Provide the (X, Y) coordinate of the cell's center where the given text is located.  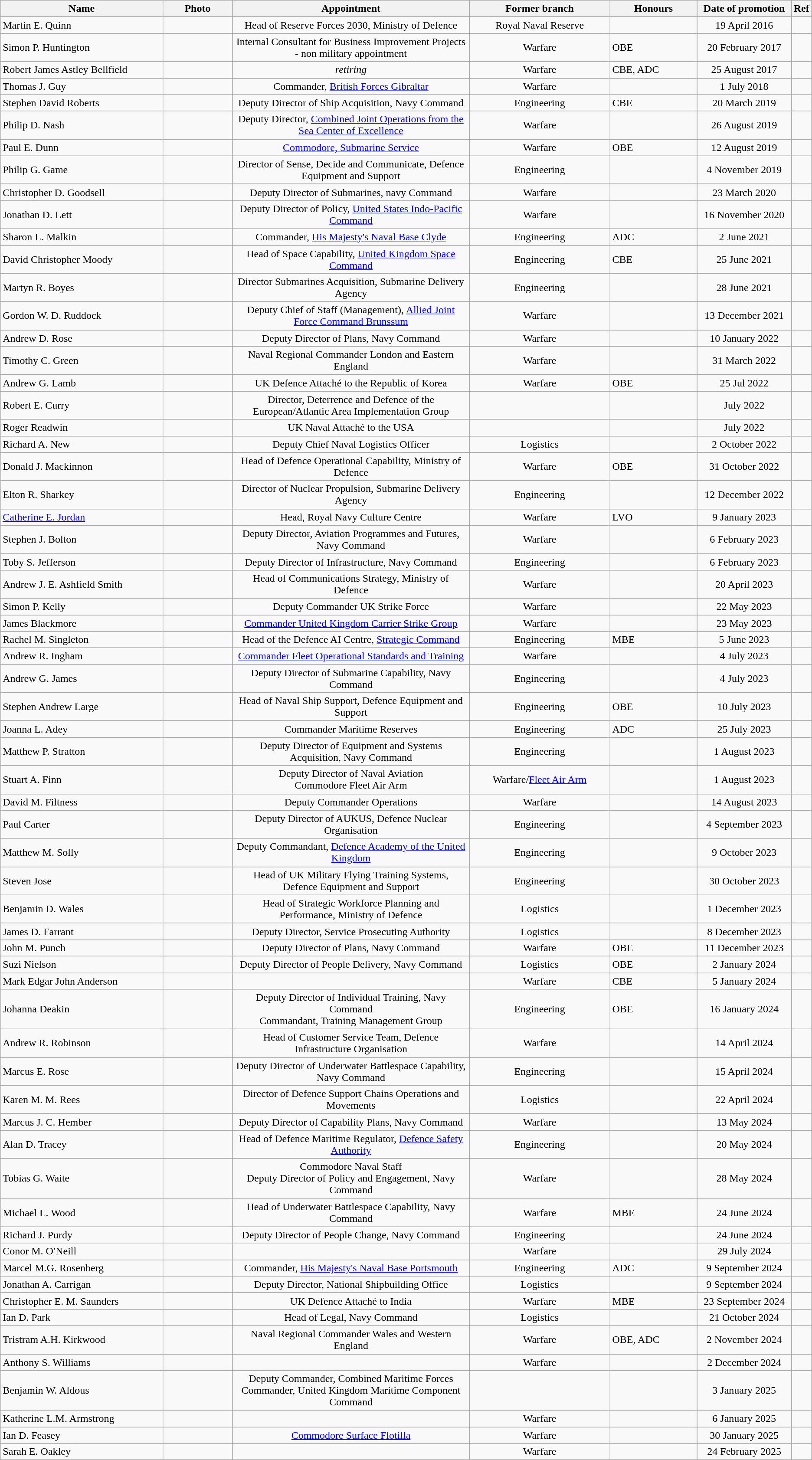
Andrew G. Lamb (82, 383)
Michael L. Wood (82, 1213)
Andrew G. James (82, 678)
Mark Edgar John Anderson (82, 981)
2 December 2024 (744, 1362)
11 December 2023 (744, 948)
Toby S. Jefferson (82, 562)
Commodore Naval StaffDeputy Director of Policy and Engagement, Navy Command (351, 1178)
Deputy Director of Capability Plans, Navy Command (351, 1122)
13 December 2021 (744, 316)
Andrew J. E. Ashfield Smith (82, 584)
Commodore Surface Flotilla (351, 1435)
Director, Deterrence and Defence of the European/Atlantic Area Implementation Group (351, 405)
Matthew P. Stratton (82, 751)
25 August 2017 (744, 70)
Catherine E. Jordan (82, 517)
10 January 2022 (744, 338)
10 July 2023 (744, 707)
25 July 2023 (744, 729)
25 June 2021 (744, 259)
Former branch (540, 9)
30 January 2025 (744, 1435)
Deputy Director, Combined Joint Operations from the Sea Center of Excellence (351, 125)
Deputy Director of AUKUS, Defence Nuclear Organisation (351, 824)
Conor M. O′Neill (82, 1251)
Sharon L. Malkin (82, 237)
Head of Space Capability, United Kingdom Space Command (351, 259)
LVO (653, 517)
12 December 2022 (744, 494)
Christopher D. Goodsell (82, 192)
John M. Punch (82, 948)
Martin E. Quinn (82, 25)
9 October 2023 (744, 853)
Benjamin W. Aldous (82, 1391)
Deputy Commander Operations (351, 802)
Naval Regional Commander Wales and Western England (351, 1339)
1 July 2018 (744, 86)
19 April 2016 (744, 25)
13 May 2024 (744, 1122)
Martyn R. Boyes (82, 288)
Head of Underwater Battlespace Capability, Navy Command (351, 1213)
Stephen J. Bolton (82, 540)
14 April 2024 (744, 1044)
Deputy Commandant, Defence Academy of the United Kingdom (351, 853)
8 December 2023 (744, 931)
Director of Nuclear Propulsion, Submarine Delivery Agency (351, 494)
Deputy Director of Submarines, navy Command (351, 192)
23 May 2023 (744, 623)
Head of Strategic Workforce Planning and Performance, Ministry of Defence (351, 909)
29 July 2024 (744, 1251)
5 June 2023 (744, 640)
Elton R. Sharkey (82, 494)
Donald J. Mackinnon (82, 467)
Deputy Director of Ship Acquisition, Navy Command (351, 103)
Deputy Chief of Staff (Management), Allied Joint Force Command Brunssum (351, 316)
Head of UK Military Flying Training Systems, Defence Equipment and Support (351, 881)
Deputy Director, Aviation Programmes and Futures, Navy Command (351, 540)
20 May 2024 (744, 1144)
James Blackmore (82, 623)
31 October 2022 (744, 467)
Gordon W. D. Ruddock (82, 316)
Thomas J. Guy (82, 86)
Commander United Kingdom Carrier Strike Group (351, 623)
28 May 2024 (744, 1178)
Head of Reserve Forces 2030, Ministry of Defence (351, 25)
Deputy Director of Individual Training, Navy CommandCommandant, Training Management Group (351, 1009)
20 February 2017 (744, 48)
1 December 2023 (744, 909)
Deputy Commander UK Strike Force (351, 606)
Jonathan A. Carrigan (82, 1284)
Head, Royal Navy Culture Centre (351, 517)
Johanna Deakin (82, 1009)
Katherine L.M. Armstrong (82, 1419)
Commander Maritime Reserves (351, 729)
David M. Filtness (82, 802)
Head of Defence Operational Capability, Ministry of Defence (351, 467)
Commander Fleet Operational Standards and Training (351, 656)
Appointment (351, 9)
Andrew D. Rose (82, 338)
Name (82, 9)
4 November 2019 (744, 170)
Internal Consultant for Business Improvement Projects - non military appointment (351, 48)
Deputy Chief Naval Logistics Officer (351, 444)
Warfare/Fleet Air Arm (540, 780)
Ian D. Feasey (82, 1435)
Roger Readwin (82, 428)
Deputy Director of Naval Aviation Commodore Fleet Air Arm (351, 780)
UK Naval Attaché to the USA (351, 428)
5 January 2024 (744, 981)
14 August 2023 (744, 802)
Naval Regional Commander London and Eastern England (351, 361)
Philip D. Nash (82, 125)
Deputy Director of People Change, Navy Command (351, 1235)
Simon P. Kelly (82, 606)
20 March 2019 (744, 103)
Director of Sense, Decide and Communicate, Defence Equipment and Support (351, 170)
Robert E. Curry (82, 405)
Paul Carter (82, 824)
2 June 2021 (744, 237)
retiring (351, 70)
Anthony S. Williams (82, 1362)
Commander, His Majesty's Naval Base Portsmouth (351, 1268)
Deputy Director, National Shipbuilding Office (351, 1284)
2 January 2024 (744, 964)
Royal Naval Reserve (540, 25)
OBE, ADC (653, 1339)
Jonathan D. Lett (82, 214)
Stephen Andrew Large (82, 707)
Alan D. Tracey (82, 1144)
Benjamin D. Wales (82, 909)
Tristram A.H. Kirkwood (82, 1339)
Commodore, Submarine Service (351, 147)
9 January 2023 (744, 517)
Head of Naval Ship Support, Defence Equipment and Support (351, 707)
Robert James Astley Bellfield (82, 70)
Director Submarines Acquisition, Submarine Delivery Agency (351, 288)
Philip G. Game (82, 170)
Richard A. New (82, 444)
26 August 2019 (744, 125)
Head of Legal, Navy Command (351, 1317)
Commander, British Forces Gibraltar (351, 86)
David Christopher Moody (82, 259)
Stephen David Roberts (82, 103)
Christopher E. M. Saunders (82, 1301)
Head of Communications Strategy, Ministry of Defence (351, 584)
Photo (197, 9)
30 October 2023 (744, 881)
Deputy Director of People Delivery, Navy Command (351, 964)
Commander, His Majesty's Naval Base Clyde (351, 237)
Head of Customer Service Team, Defence Infrastructure Organisation (351, 1044)
Deputy Director of Underwater Battlespace Capability, Navy Command (351, 1071)
28 June 2021 (744, 288)
Timothy C. Green (82, 361)
Joanna L. Adey (82, 729)
Date of promotion (744, 9)
CBE, ADC (653, 70)
Andrew R. Robinson (82, 1044)
12 August 2019 (744, 147)
Suzi Nielson (82, 964)
Marcus E. Rose (82, 1071)
Matthew M. Solly (82, 853)
Rachel M. Singleton (82, 640)
Deputy Director of Submarine Capability, Navy Command (351, 678)
16 January 2024 (744, 1009)
20 April 2023 (744, 584)
23 March 2020 (744, 192)
Marcel M.G. Rosenberg (82, 1268)
Ref (802, 9)
Simon P. Huntington (82, 48)
31 March 2022 (744, 361)
Steven Jose (82, 881)
Tobias G. Waite (82, 1178)
Deputy Director of Policy, United States Indo-Pacific Command (351, 214)
Marcus J. C. Hember (82, 1122)
15 April 2024 (744, 1071)
Head of the Defence AI Centre, Strategic Command (351, 640)
Deputy Commander, Combined Maritime ForcesCommander, United Kingdom Maritime Component Command (351, 1391)
UK Defence Attaché to India (351, 1301)
Karen M. M. Rees (82, 1100)
22 May 2023 (744, 606)
25 Jul 2022 (744, 383)
UK Defence Attaché to the Republic of Korea (351, 383)
24 February 2025 (744, 1452)
Ian D. Park (82, 1317)
6 January 2025 (744, 1419)
2 November 2024 (744, 1339)
Sarah E. Oakley (82, 1452)
22 April 2024 (744, 1100)
Richard J. Purdy (82, 1235)
Director of Defence Support Chains Operations and Movements (351, 1100)
Paul E. Dunn (82, 147)
21 October 2024 (744, 1317)
Honours (653, 9)
Deputy Director of Infrastructure, Navy Command (351, 562)
Deputy Director of Equipment and Systems Acquisition, Navy Command (351, 751)
2 October 2022 (744, 444)
James D. Farrant (82, 931)
16 November 2020 (744, 214)
4 September 2023 (744, 824)
Stuart A. Finn (82, 780)
Head of Defence Maritime Regulator, Defence Safety Authority (351, 1144)
Andrew R. Ingham (82, 656)
Deputy Director, Service Prosecuting Authority (351, 931)
23 September 2024 (744, 1301)
3 January 2025 (744, 1391)
